Determine the [X, Y] coordinate at the center of the cell enclosing the given text.  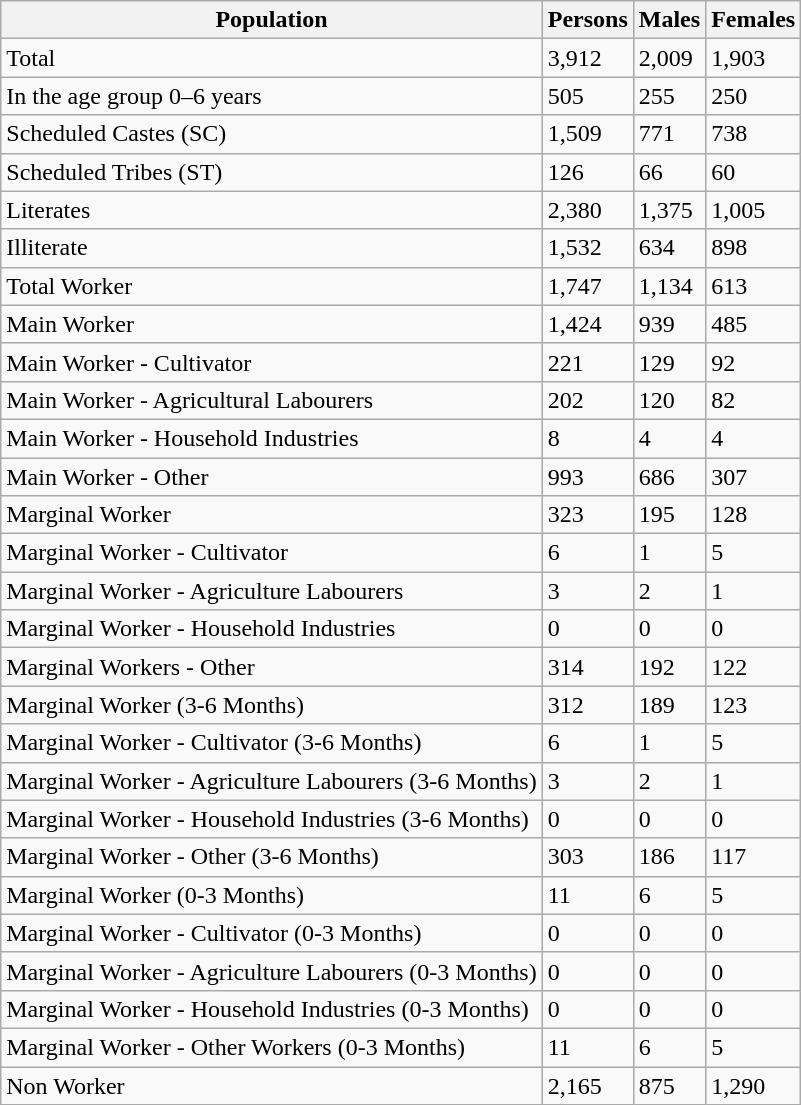
1,747 [588, 286]
123 [754, 705]
Marginal Worker - Cultivator (0-3 Months) [272, 933]
898 [754, 248]
126 [588, 172]
323 [588, 515]
Marginal Worker - Cultivator (3-6 Months) [272, 743]
Non Worker [272, 1085]
2,380 [588, 210]
Persons [588, 20]
In the age group 0–6 years [272, 96]
Literates [272, 210]
1,005 [754, 210]
1,509 [588, 134]
1,424 [588, 324]
1,134 [669, 286]
634 [669, 248]
Marginal Worker - Household Industries (0-3 Months) [272, 1009]
686 [669, 477]
613 [754, 286]
117 [754, 857]
250 [754, 96]
Scheduled Castes (SC) [272, 134]
2,165 [588, 1085]
Marginal Worker [272, 515]
Marginal Worker - Other (3-6 Months) [272, 857]
312 [588, 705]
8 [588, 438]
2,009 [669, 58]
Total Worker [272, 286]
Main Worker - Household Industries [272, 438]
195 [669, 515]
Main Worker - Agricultural Labourers [272, 400]
485 [754, 324]
1,375 [669, 210]
3,912 [588, 58]
303 [588, 857]
771 [669, 134]
1,290 [754, 1085]
875 [669, 1085]
128 [754, 515]
202 [588, 400]
Marginal Worker - Household Industries (3-6 Months) [272, 819]
307 [754, 477]
Main Worker - Cultivator [272, 362]
186 [669, 857]
66 [669, 172]
60 [754, 172]
129 [669, 362]
Females [754, 20]
Marginal Worker (3-6 Months) [272, 705]
Illiterate [272, 248]
189 [669, 705]
993 [588, 477]
82 [754, 400]
255 [669, 96]
Males [669, 20]
Marginal Worker - Agriculture Labourers [272, 591]
Total [272, 58]
939 [669, 324]
Marginal Worker - Cultivator [272, 553]
122 [754, 667]
Marginal Worker - Household Industries [272, 629]
Scheduled Tribes (ST) [272, 172]
314 [588, 667]
120 [669, 400]
Marginal Worker - Agriculture Labourers (0-3 Months) [272, 971]
505 [588, 96]
1,903 [754, 58]
Marginal Worker - Agriculture Labourers (3-6 Months) [272, 781]
Marginal Workers - Other [272, 667]
1,532 [588, 248]
192 [669, 667]
Marginal Worker - Other Workers (0-3 Months) [272, 1047]
Main Worker - Other [272, 477]
Marginal Worker (0-3 Months) [272, 895]
738 [754, 134]
221 [588, 362]
Population [272, 20]
Main Worker [272, 324]
92 [754, 362]
